Capture the cell that displays the provided text and extract its [x, y] central coordinate. 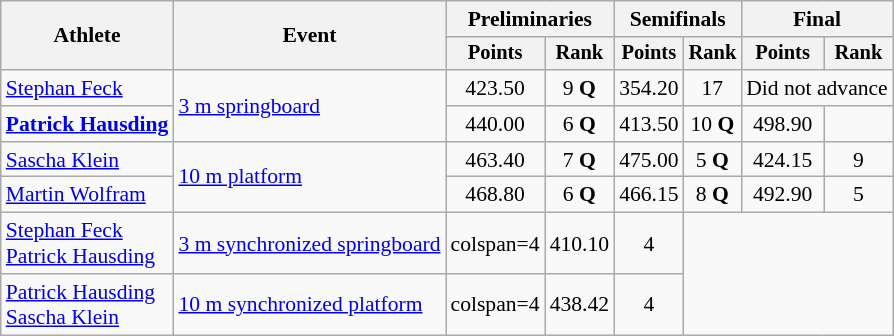
3 m springboard [309, 106]
410.10 [580, 244]
354.20 [648, 88]
8 Q [713, 195]
468.80 [496, 195]
10 Q [713, 124]
Martin Wolfram [88, 195]
Event [309, 36]
10 m synchronized platform [309, 304]
9 Q [580, 88]
438.42 [580, 304]
Preliminaries [530, 19]
3 m synchronized springboard [309, 244]
Patrick Hausding [88, 124]
466.15 [648, 195]
7 Q [580, 160]
492.90 [782, 195]
475.00 [648, 160]
Stephan Feck [88, 88]
9 [858, 160]
440.00 [496, 124]
Athlete [88, 36]
Sascha Klein [88, 160]
Patrick HausdingSascha Klein [88, 304]
Semifinals [678, 19]
10 m platform [309, 178]
5 [858, 195]
17 [713, 88]
423.50 [496, 88]
498.90 [782, 124]
Final [817, 19]
Did not advance [817, 88]
463.40 [496, 160]
424.15 [782, 160]
Stephan FeckPatrick Hausding [88, 244]
5 Q [713, 160]
413.50 [648, 124]
